Scan for the cell matching the given text and deliver its [X, Y] coordinate at center. 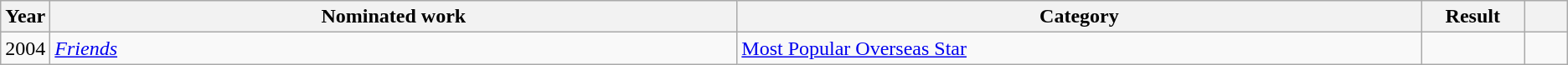
Nominated work [394, 17]
Most Popular Overseas Star [1079, 48]
Result [1473, 17]
Friends [394, 48]
2004 [25, 48]
Category [1079, 17]
Year [25, 17]
